Extract the (X, Y) coordinate from the center of the cell holding the provided text.  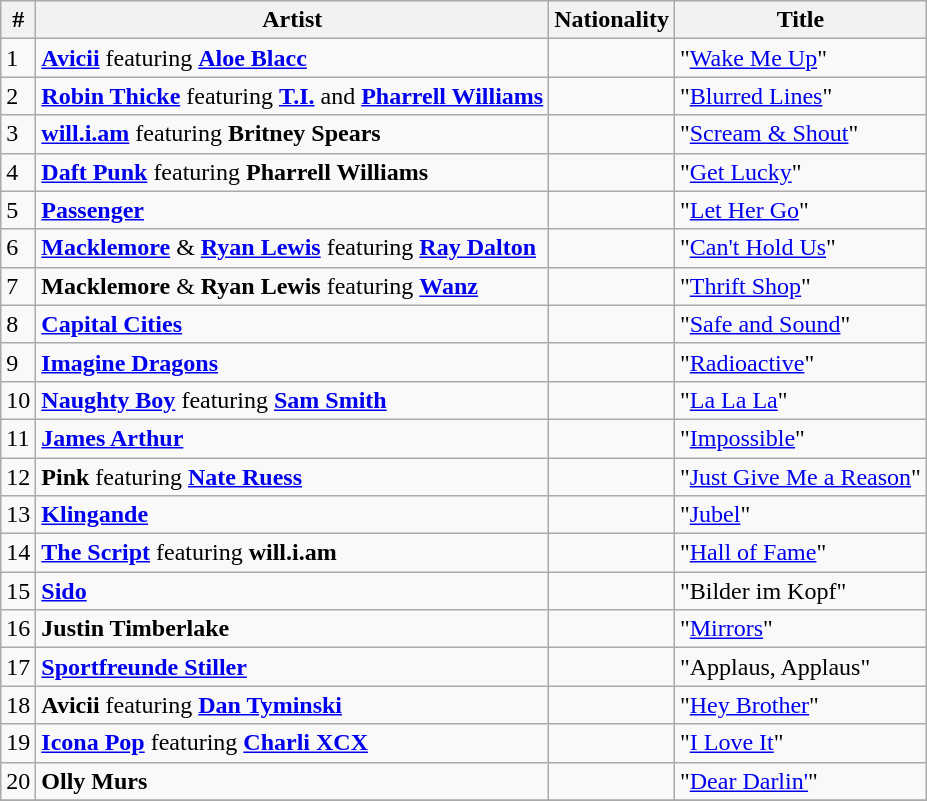
"Blurred Lines" (800, 96)
2 (18, 96)
16 (18, 629)
"Jubel" (800, 515)
Passenger (292, 210)
3 (18, 134)
"Applaus, Applaus" (800, 667)
17 (18, 667)
"Wake Me Up" (800, 58)
"Impossible" (800, 438)
# (18, 20)
will.i.am featuring Britney Spears (292, 134)
"Bilder im Kopf" (800, 591)
18 (18, 705)
Sido (292, 591)
Robin Thicke featuring T.I. and Pharrell Williams (292, 96)
"Radioactive" (800, 362)
"Mirrors" (800, 629)
Avicii featuring Dan Tyminski (292, 705)
15 (18, 591)
Icona Pop featuring Charli XCX (292, 743)
Macklemore & Ryan Lewis featuring Wanz (292, 286)
5 (18, 210)
Imagine Dragons (292, 362)
7 (18, 286)
8 (18, 324)
10 (18, 400)
19 (18, 743)
"Thrift Shop" (800, 286)
Title (800, 20)
"Get Lucky" (800, 172)
"Scream & Shout" (800, 134)
Olly Murs (292, 781)
Pink featuring Nate Ruess (292, 477)
Artist (292, 20)
The Script featuring will.i.am (292, 553)
"La La La" (800, 400)
"Hall of Fame" (800, 553)
James Arthur (292, 438)
12 (18, 477)
Avicii featuring Aloe Blacc (292, 58)
4 (18, 172)
13 (18, 515)
Nationality (612, 20)
"Hey Brother" (800, 705)
Justin Timberlake (292, 629)
Capital Cities (292, 324)
"Can't Hold Us" (800, 248)
"Safe and Sound" (800, 324)
"Let Her Go" (800, 210)
6 (18, 248)
Macklemore & Ryan Lewis featuring Ray Dalton (292, 248)
Klingande (292, 515)
9 (18, 362)
1 (18, 58)
Naughty Boy featuring Sam Smith (292, 400)
"I Love It" (800, 743)
"Dear Darlin'" (800, 781)
20 (18, 781)
14 (18, 553)
"Just Give Me a Reason" (800, 477)
11 (18, 438)
Sportfreunde Stiller (292, 667)
Daft Punk featuring Pharrell Williams (292, 172)
